Find where the given text appears and provide that cell's center as (x, y) coordinate. 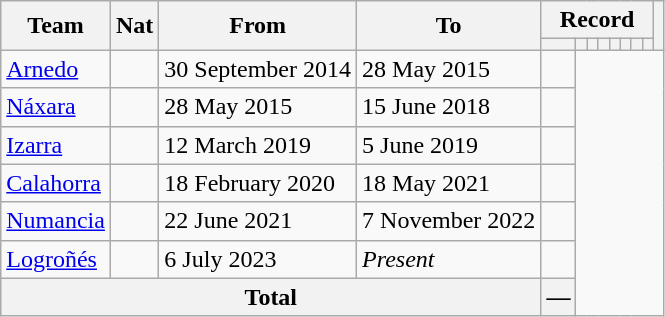
Total (271, 297)
Present (449, 259)
Arnedo (56, 69)
Logroñés (56, 259)
18 May 2021 (449, 183)
From (258, 26)
Calahorra (56, 183)
6 July 2023 (258, 259)
7 November 2022 (449, 221)
5 June 2019 (449, 145)
— (558, 297)
15 June 2018 (449, 107)
To (449, 26)
Numancia (56, 221)
18 February 2020 (258, 183)
Record (597, 20)
Izarra (56, 145)
12 March 2019 (258, 145)
30 September 2014 (258, 69)
22 June 2021 (258, 221)
Team (56, 26)
Náxara (56, 107)
Nat (134, 26)
